From the cell containing the given text, extract its center point as (x, y) coordinate. 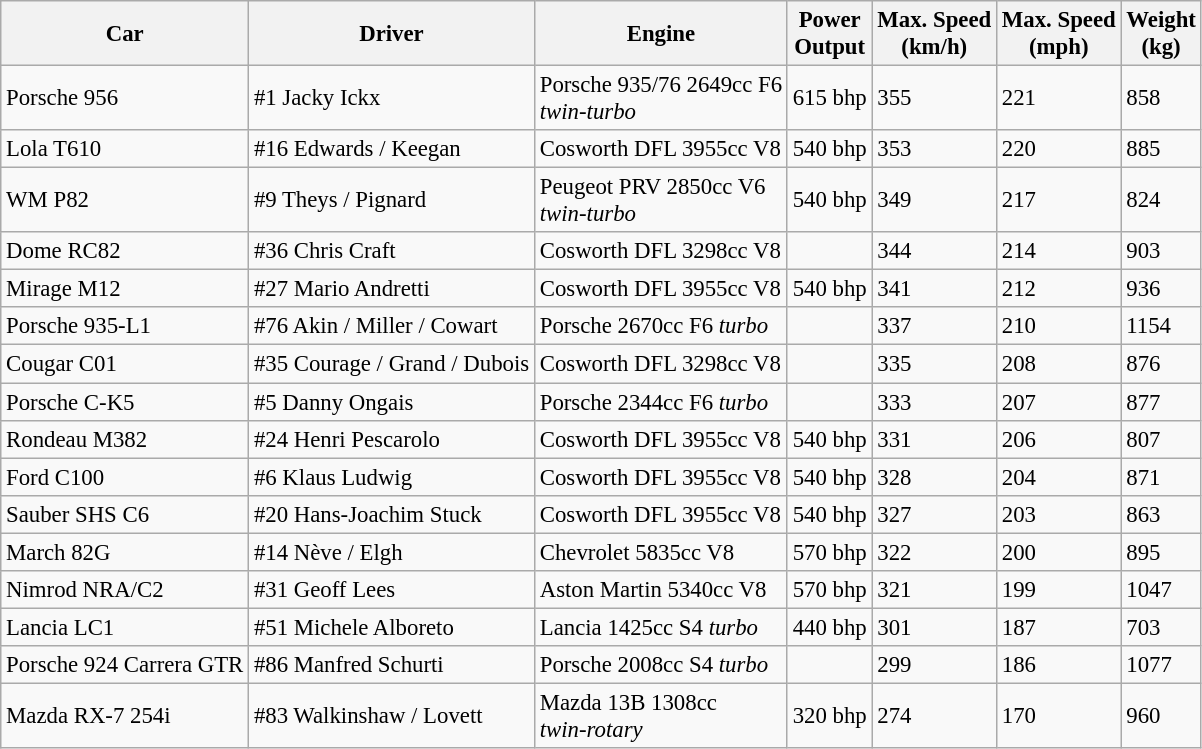
333 (934, 402)
#51 Michele Alboreto (392, 627)
Mazda RX-7 254i (125, 716)
355 (934, 98)
Engine (660, 34)
Porsche C-K5 (125, 402)
320 bhp (830, 716)
1047 (1161, 590)
PowerOutput (830, 34)
858 (1161, 98)
#6 Klaus Ludwig (392, 477)
WM P82 (125, 200)
301 (934, 627)
Aston Martin 5340cc V8 (660, 590)
Porsche 924 Carrera GTR (125, 665)
Dome RC82 (125, 251)
299 (934, 665)
322 (934, 552)
327 (934, 514)
Lola T610 (125, 149)
876 (1161, 364)
Chevrolet 5835cc V8 (660, 552)
824 (1161, 200)
Driver (392, 34)
335 (934, 364)
863 (1161, 514)
895 (1161, 552)
#14 Nève / Elgh (392, 552)
#86 Manfred Schurti (392, 665)
#31 Geoff Lees (392, 590)
885 (1161, 149)
Cougar C01 (125, 364)
March 82G (125, 552)
353 (934, 149)
214 (1058, 251)
Porsche 935/76 2649cc F6 twin-turbo (660, 98)
Mirage M12 (125, 289)
210 (1058, 327)
186 (1058, 665)
#16 Edwards / Keegan (392, 149)
274 (934, 716)
349 (934, 200)
Sauber SHS C6 (125, 514)
328 (934, 477)
206 (1058, 439)
Nimrod NRA/C2 (125, 590)
Rondeau M382 (125, 439)
Car (125, 34)
#9 Theys / Pignard (392, 200)
#1 Jacky Ickx (392, 98)
#83 Walkinshaw / Lovett (392, 716)
203 (1058, 514)
187 (1058, 627)
#27 Mario Andretti (392, 289)
703 (1161, 627)
Ford C100 (125, 477)
Lancia 1425cc S4 turbo (660, 627)
Weight (kg) (1161, 34)
#5 Danny Ongais (392, 402)
440 bhp (830, 627)
Max. Speed (mph) (1058, 34)
1077 (1161, 665)
207 (1058, 402)
1154 (1161, 327)
337 (934, 327)
200 (1058, 552)
220 (1058, 149)
615 bhp (830, 98)
877 (1161, 402)
199 (1058, 590)
871 (1161, 477)
807 (1161, 439)
960 (1161, 716)
Porsche 2008cc S4 turbo (660, 665)
212 (1058, 289)
#24 Henri Pescarolo (392, 439)
204 (1058, 477)
Peugeot PRV 2850cc V6 twin-turbo (660, 200)
344 (934, 251)
Porsche 935-L1 (125, 327)
341 (934, 289)
Porsche 956 (125, 98)
#35 Courage / Grand / Dubois (392, 364)
217 (1058, 200)
Porsche 2344cc F6 turbo (660, 402)
#76 Akin / Miller / Cowart (392, 327)
331 (934, 439)
321 (934, 590)
Lancia LC1 (125, 627)
221 (1058, 98)
Porsche 2670cc F6 turbo (660, 327)
Mazda 13B 1308cc twin-rotary (660, 716)
208 (1058, 364)
170 (1058, 716)
903 (1161, 251)
Max. Speed (km/h) (934, 34)
#36 Chris Craft (392, 251)
#20 Hans-Joachim Stuck (392, 514)
936 (1161, 289)
